For the text-containing cell, return its midpoint in [X, Y] coordinate format. 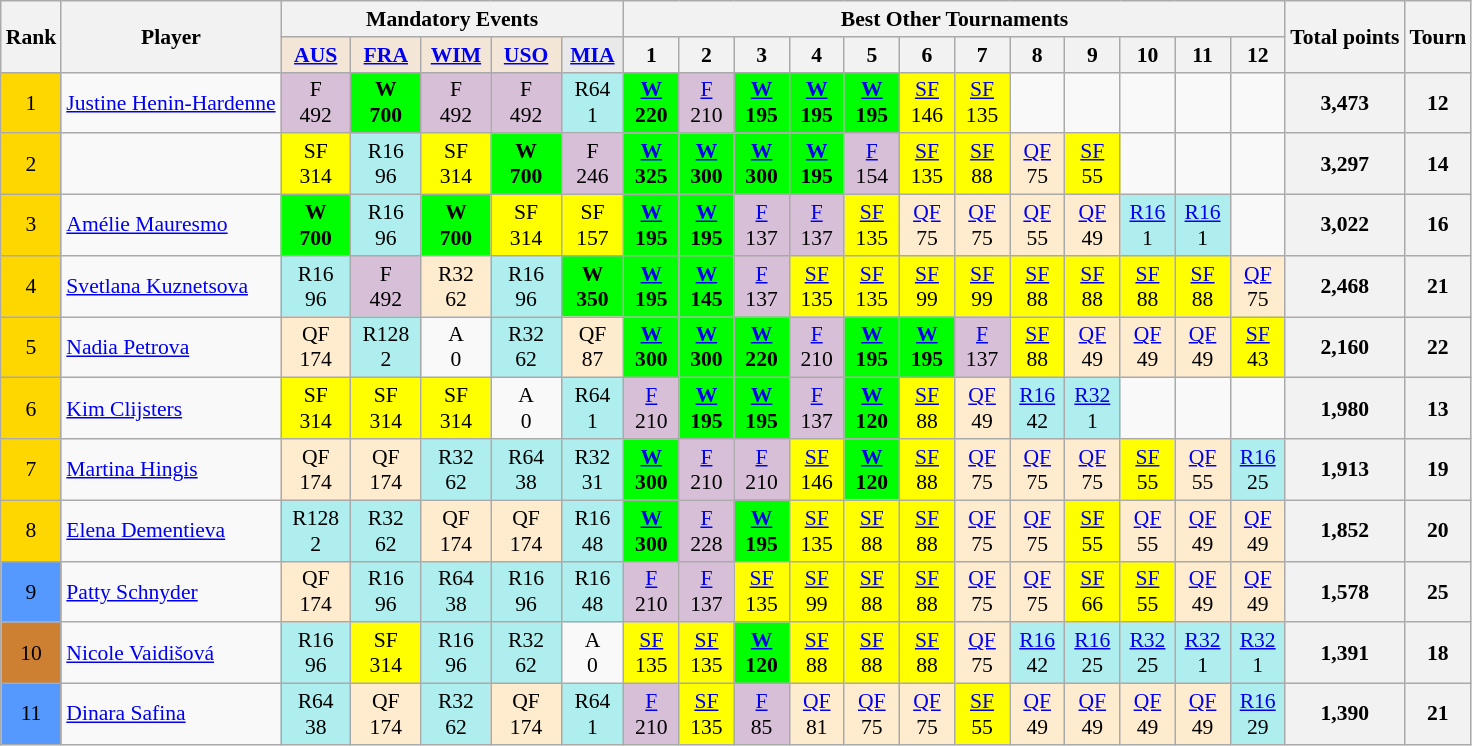
Best Other Tournaments [955, 19]
SF157 [592, 226]
AUS [316, 55]
2,468 [1344, 286]
3,473 [1344, 102]
Amélie Mauresmo [170, 226]
QF81 [816, 714]
25 [1438, 592]
Martina Hingis [170, 470]
QF87 [592, 348]
Player [170, 36]
W325 [652, 164]
R1629 [1258, 714]
13 [1438, 408]
USO [526, 55]
18 [1438, 654]
22 [1438, 348]
Kim Clijsters [170, 408]
Elena Dementieva [170, 530]
1,852 [1344, 530]
Svetlana Kuznetsova [170, 286]
3,022 [1344, 226]
Nadia Petrova [170, 348]
1,913 [1344, 470]
F154 [872, 164]
Nicole Vaidišová [170, 654]
SF43 [1258, 348]
16 [1438, 226]
FRA [386, 55]
Patty Schnyder [170, 592]
WIM [456, 55]
R3225 [1148, 654]
Justine Henin-Hardenne [170, 102]
Tourn [1438, 36]
MIA [592, 55]
3,297 [1344, 164]
F246 [592, 164]
Dinara Safina [170, 714]
19 [1438, 470]
1,390 [1344, 714]
20 [1438, 530]
F228 [706, 530]
2,160 [1344, 348]
Mandatory Events [452, 19]
Rank [32, 36]
W350 [592, 286]
1,980 [1344, 408]
R3231 [592, 470]
W145 [706, 286]
SF66 [1092, 592]
1,391 [1344, 654]
14 [1438, 164]
F85 [762, 714]
Total points [1344, 36]
1,578 [1344, 592]
